Pinpoint the cell where the given text exists, returning its (x, y) midpoint coordinate. 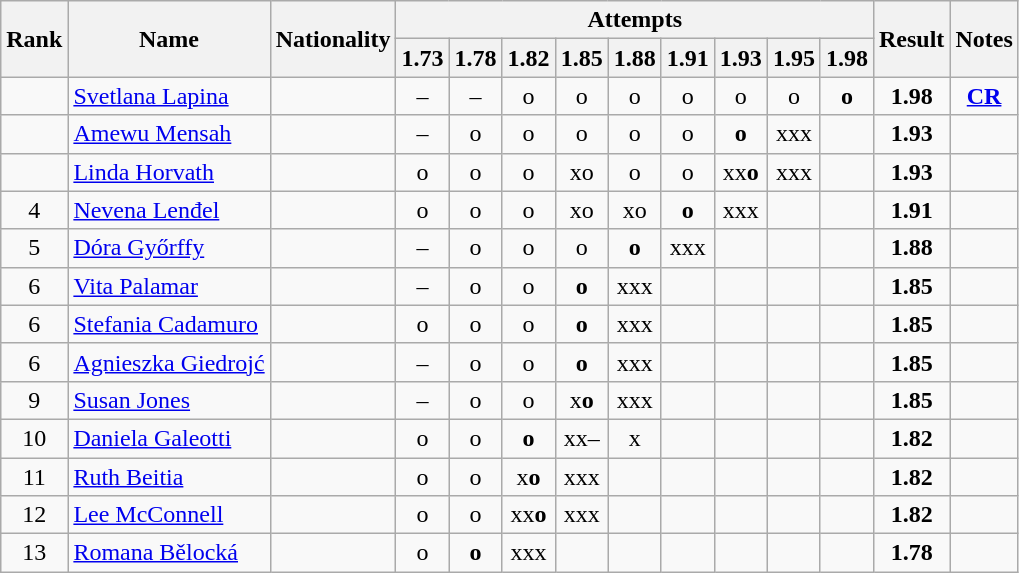
Stefania Cadamuro (169, 324)
12 (34, 515)
11 (34, 477)
10 (34, 438)
Svetlana Lapina (169, 96)
Result (911, 39)
Daniela Galeotti (169, 438)
13 (34, 553)
x (634, 438)
Attempts (635, 20)
Susan Jones (169, 400)
5 (34, 248)
Rank (34, 39)
Romana Bělocká (169, 553)
1.73 (422, 58)
Lee McConnell (169, 515)
Amewu Mensah (169, 134)
Ruth Beitia (169, 477)
Name (169, 39)
Linda Horvath (169, 172)
4 (34, 210)
xx– (582, 438)
CR (984, 96)
9 (34, 400)
Vita Palamar (169, 286)
Nevena Lenđel (169, 210)
Nationality (333, 39)
Agnieszka Giedrojć (169, 362)
Dóra Győrffy (169, 248)
Notes (984, 39)
1.95 (794, 58)
